Determine the [X, Y] coordinate at the center of the cell enclosing the given text.  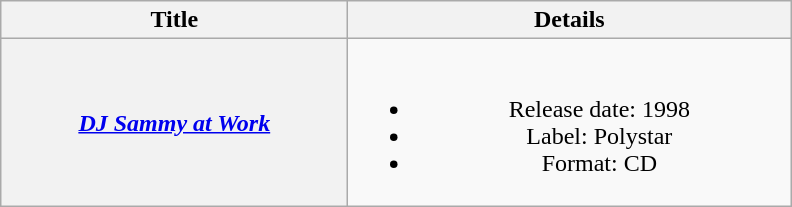
Release date: 1998Label: PolystarFormat: CD [570, 122]
Details [570, 20]
DJ Sammy at Work [174, 122]
Title [174, 20]
